Provide the (X, Y) coordinate of the cell's center where the given text is located.  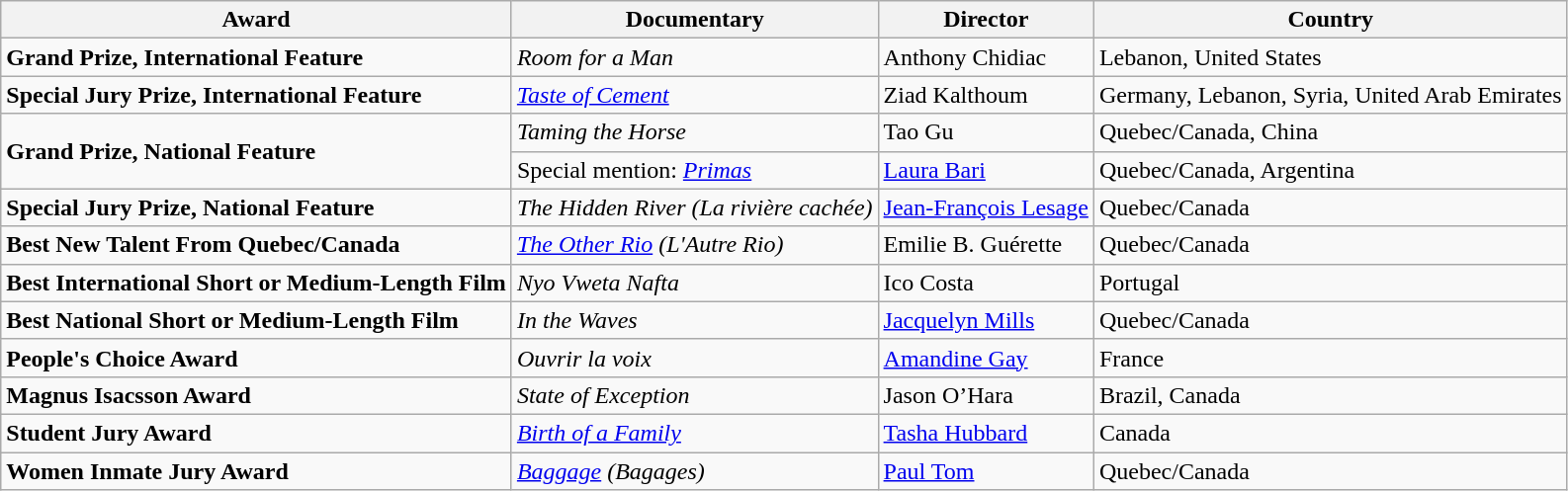
Brazil, Canada (1331, 395)
Portugal (1331, 283)
Jean-François Lesage (986, 207)
Ziad Kalthoum (986, 95)
The Other Rio (L'Autre Rio) (694, 245)
France (1331, 358)
The Hidden River (La rivière cachée) (694, 207)
Special mention: Primas (694, 170)
Jacquelyn Mills (986, 320)
Documentary (694, 20)
Amandine Gay (986, 358)
Magnus Isacsson Award (257, 395)
People's Choice Award (257, 358)
Lebanon, United States (1331, 57)
Best National Short or Medium-Length Film (257, 320)
Paul Tom (986, 471)
Birth of a Family (694, 433)
Grand Prize, International Feature (257, 57)
Germany, Lebanon, Syria, United Arab Emirates (1331, 95)
Emilie B. Guérette (986, 245)
Tao Gu (986, 132)
Jason O’Hara (986, 395)
Baggage (Bagages) (694, 471)
Special Jury Prize, International Feature (257, 95)
Laura Bari (986, 170)
Canada (1331, 433)
Director (986, 20)
State of Exception (694, 395)
Best New Talent From Quebec/Canada (257, 245)
Tasha Hubbard (986, 433)
Women Inmate Jury Award (257, 471)
Grand Prize, National Feature (257, 151)
Award (257, 20)
Quebec/Canada, China (1331, 132)
Special Jury Prize, National Feature (257, 207)
Best International Short or Medium-Length Film (257, 283)
Student Jury Award (257, 433)
Quebec/Canada, Argentina (1331, 170)
Ico Costa (986, 283)
Taste of Cement (694, 95)
Taming the Horse (694, 132)
Nyo Vweta Nafta (694, 283)
Country (1331, 20)
Anthony Chidiac (986, 57)
Ouvrir la voix (694, 358)
In the Waves (694, 320)
Room for a Man (694, 57)
